Return the (x, y) coordinate for the center point of the cell that contains the specified text.  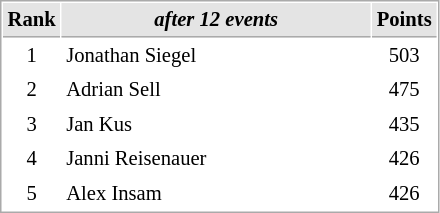
1 (32, 56)
Alex Insam (216, 194)
after 12 events (216, 20)
503 (404, 56)
Points (404, 20)
3 (32, 124)
4 (32, 158)
Adrian Sell (216, 90)
Jonathan Siegel (216, 56)
5 (32, 194)
435 (404, 124)
475 (404, 90)
Rank (32, 20)
Jan Kus (216, 124)
2 (32, 90)
Janni Reisenauer (216, 158)
